Scan for the cell matching the given text and deliver its [x, y] coordinate at center. 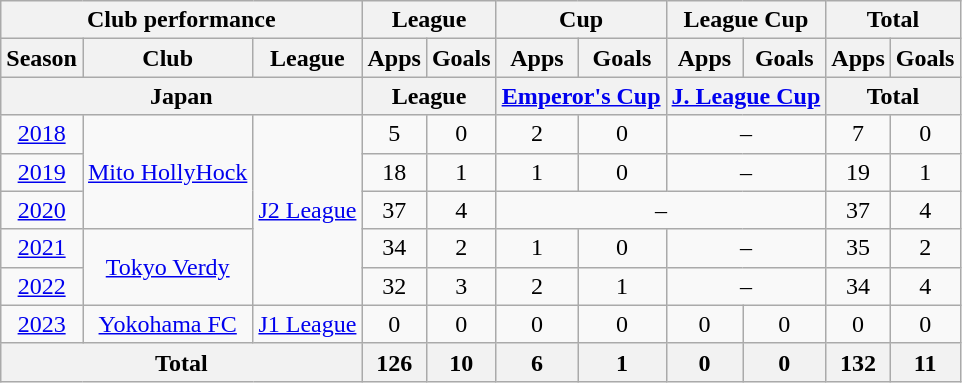
10 [461, 362]
Cup [581, 20]
126 [394, 362]
Club performance [182, 20]
Japan [182, 96]
Season [42, 58]
5 [394, 134]
J2 League [308, 210]
Mito HollyHock [167, 172]
11 [925, 362]
18 [394, 172]
Tokyo Verdy [167, 267]
7 [858, 134]
3 [461, 286]
Club [167, 58]
2020 [42, 210]
Emperor's Cup [581, 96]
2018 [42, 134]
J1 League [308, 324]
2022 [42, 286]
32 [394, 286]
132 [858, 362]
Yokohama FC [167, 324]
League Cup [746, 20]
19 [858, 172]
J. League Cup [746, 96]
2019 [42, 172]
2021 [42, 248]
6 [537, 362]
2023 [42, 324]
35 [858, 248]
